Return [x, y] of the center of cell containing provided text 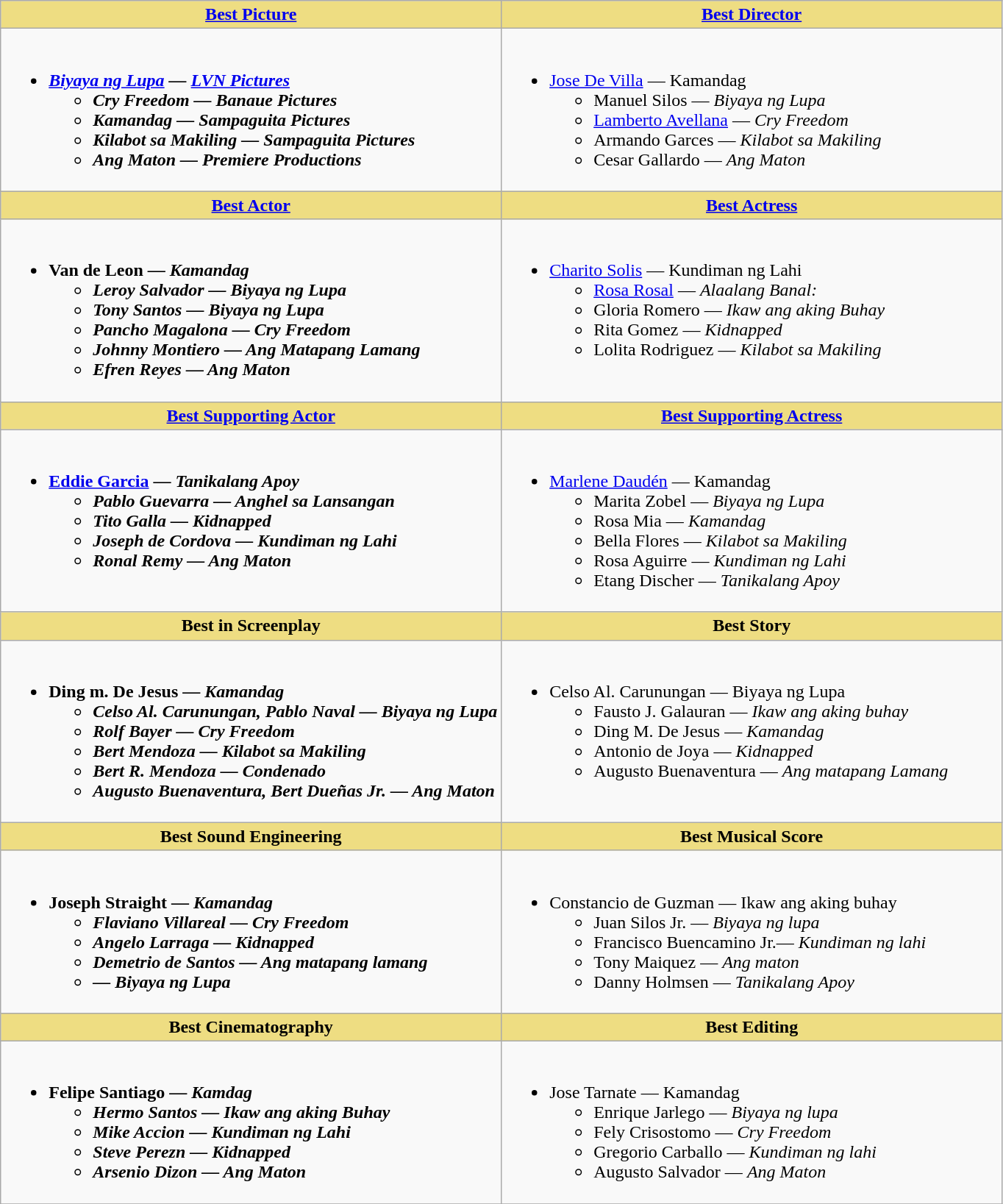
Eddie Garcia — Tanikalang ApoyPablo Guevarra — Anghel sa LansanganTito Galla — KidnappedJoseph de Cordova — Kundiman ng LahiRonal Remy — Ang Maton [251, 521]
Best Supporting Actor [251, 416]
Jose De Villa — KamandagManuel Silos — Biyaya ng LupaLamberto Avellana — Cry FreedomArmando Garces — Kilabot sa MakilingCesar Gallardo — Ang Maton [752, 110]
Joseph Straight — KamandagFlaviano Villareal — Cry FreedomAngelo Larraga — KidnappedDemetrio de Santos — Ang matapang lamang— Biyaya ng Lupa [251, 931]
Best Actor [251, 205]
Best Story [752, 626]
Best Editing [752, 1027]
Felipe Santiago — KamdagHermo Santos — Ikaw ang aking BuhayMike Accion — Kundiman ng LahiSteve Perezn — KidnappedArsenio Dizon — Ang Maton [251, 1122]
Best Actress [752, 205]
Jose Tarnate — KamandagEnrique Jarlego — Biyaya ng lupaFely Crisostomo — Cry FreedomGregorio Carballo — Kundiman ng lahiAugusto Salvador — Ang Maton [752, 1122]
Best Director [752, 15]
Best Picture [251, 15]
Best Supporting Actress [752, 416]
Best Cinematography [251, 1027]
Best Sound Engineering [251, 836]
Best in Screenplay [251, 626]
Best Musical Score [752, 836]
